Identify which cell holds the provided text, then report its (x, y) central coordinate. 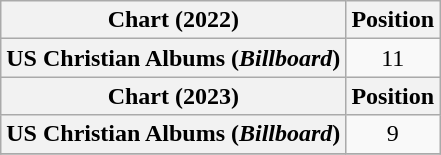
Chart (2023) (174, 96)
Chart (2022) (174, 20)
11 (393, 58)
9 (393, 134)
